For the text-containing cell, return its midpoint in [X, Y] coordinate format. 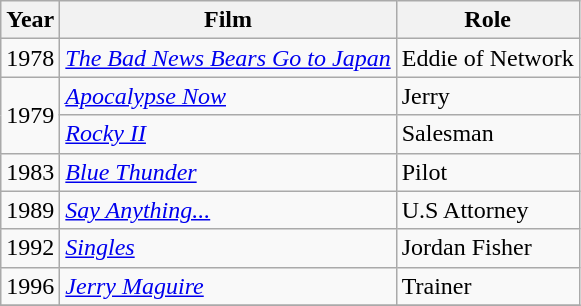
Rocky II [228, 134]
Year [30, 20]
Apocalypse Now [228, 96]
Jerry Maguire [228, 286]
1992 [30, 248]
Jerry [488, 96]
Blue Thunder [228, 172]
1979 [30, 115]
1983 [30, 172]
Film [228, 20]
1996 [30, 286]
U.S Attorney [488, 210]
Trainer [488, 286]
Pilot [488, 172]
Say Anything... [228, 210]
Jordan Fisher [488, 248]
Eddie of Network [488, 58]
1989 [30, 210]
1978 [30, 58]
The Bad News Bears Go to Japan [228, 58]
Singles [228, 248]
Salesman [488, 134]
Role [488, 20]
